Return [x, y] of the center of cell containing provided text 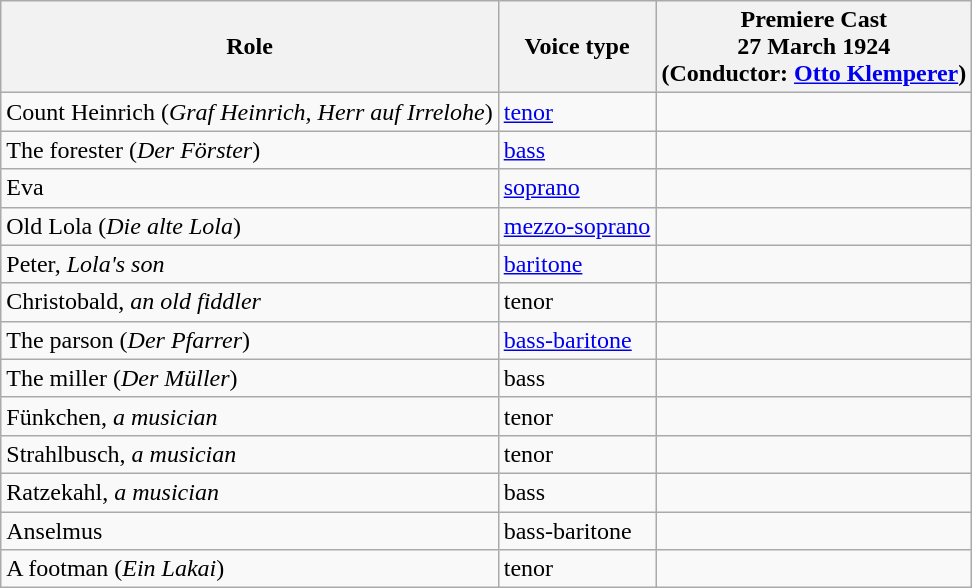
Count Heinrich (Graf Heinrich, Herr auf Irrelohe) [250, 112]
Role [250, 47]
The forester (Der Förster) [250, 150]
Eva [250, 188]
Christobald, an old fiddler [250, 302]
The parson (Der Pfarrer) [250, 340]
Old Lola (Die alte Lola) [250, 226]
Peter, Lola's son [250, 264]
Anselmus [250, 531]
Fünkchen, a musician [250, 416]
The miller (Der Müller) [250, 378]
soprano [577, 188]
Strahlbusch, a musician [250, 454]
mezzo-soprano [577, 226]
Voice type [577, 47]
Premiere Cast27 March 1924(Conductor: Otto Klemperer) [814, 47]
baritone [577, 264]
Ratzekahl, a musician [250, 492]
A footman (Ein Lakai) [250, 569]
